Capture the cell that displays the provided text and extract its (x, y) central coordinate. 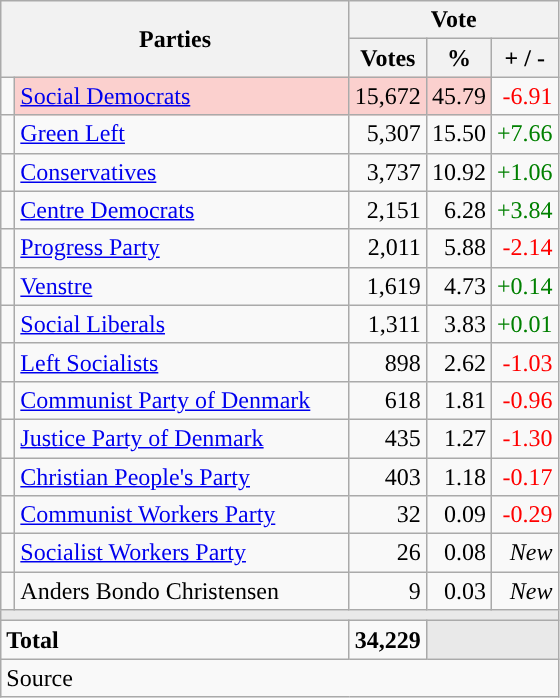
2.62 (458, 362)
-0.29 (524, 515)
Centre Democrats (182, 210)
Left Socialists (182, 362)
Communist Workers Party (182, 515)
618 (388, 400)
898 (388, 362)
-1.03 (524, 362)
9 (388, 591)
-0.96 (524, 400)
+7.66 (524, 134)
Christian People's Party (182, 477)
+0.01 (524, 324)
10.92 (458, 172)
-2.14 (524, 248)
Source (280, 678)
Justice Party of Denmark (182, 438)
Socialist Workers Party (182, 553)
45.79 (458, 96)
Total (176, 640)
1,619 (388, 286)
26 (388, 553)
Social Liberals (182, 324)
Parties (176, 39)
Votes (388, 58)
5.88 (458, 248)
0.03 (458, 591)
435 (388, 438)
Vote (454, 20)
+3.84 (524, 210)
15,672 (388, 96)
2,151 (388, 210)
0.09 (458, 515)
403 (388, 477)
1.18 (458, 477)
-1.30 (524, 438)
Conservatives (182, 172)
2,011 (388, 248)
Green Left (182, 134)
3,737 (388, 172)
Social Democrats (182, 96)
15.50 (458, 134)
Progress Party (182, 248)
Communist Party of Denmark (182, 400)
-0.17 (524, 477)
32 (388, 515)
+1.06 (524, 172)
1,311 (388, 324)
3.83 (458, 324)
+ / - (524, 58)
5,307 (388, 134)
0.08 (458, 553)
1.81 (458, 400)
1.27 (458, 438)
-6.91 (524, 96)
Anders Bondo Christensen (182, 591)
4.73 (458, 286)
34,229 (388, 640)
+0.14 (524, 286)
6.28 (458, 210)
% (458, 58)
Venstre (182, 286)
